For the text-containing cell, return its midpoint in [x, y] coordinate format. 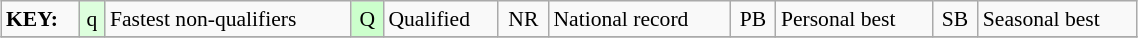
PB [753, 19]
NR [523, 19]
KEY: [40, 19]
Fastest non-qualifiers [228, 19]
National record [639, 19]
Personal best [854, 19]
Qualified [440, 19]
SB [955, 19]
Q [367, 19]
q [92, 19]
Seasonal best [1058, 19]
